For the text-containing cell, return its midpoint in (x, y) coordinate format. 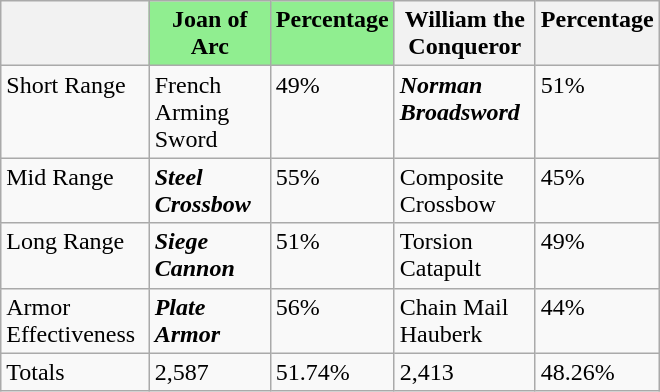
Chain Mail Hauberk (464, 320)
Norman Broadsword (464, 112)
Joan of Arc (210, 34)
Totals (75, 372)
51.74% (332, 372)
2,413 (464, 372)
45% (597, 190)
Steel Crossbow (210, 190)
William the Conqueror (464, 34)
Torsion Catapult (464, 256)
55% (332, 190)
Siege Cannon (210, 256)
Mid Range (75, 190)
Long Range (75, 256)
Composite Crossbow (464, 190)
56% (332, 320)
44% (597, 320)
Armor Effectiveness (75, 320)
48.26% (597, 372)
Plate Armor (210, 320)
2,587 (210, 372)
French Arming Sword (210, 112)
Short Range (75, 112)
